Provide the [x, y] coordinate of the cell's center where the given text is located.  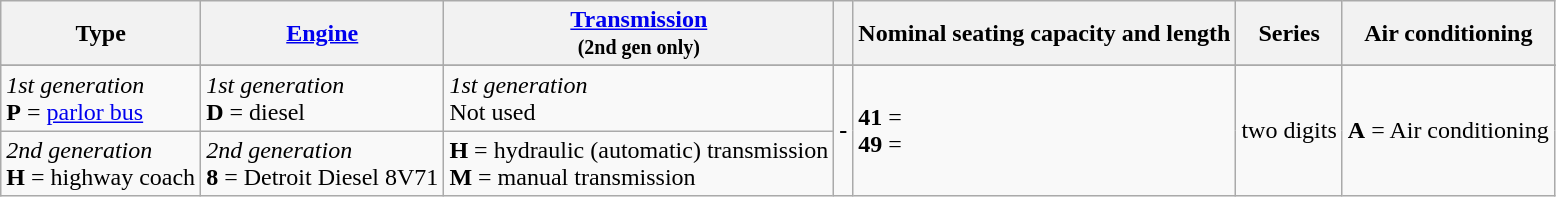
Type [101, 34]
two digits [1289, 131]
Nominal seating capacity and length [1044, 34]
A = Air conditioning [1448, 131]
2nd generationH = highway coach [101, 164]
Engine [322, 34]
Series [1289, 34]
Transmission(2nd gen only) [639, 34]
1st generationNot used [639, 98]
H = hydraulic (automatic) transmissionM = manual transmission [639, 164]
- [844, 131]
1st generationD = diesel [322, 98]
Air conditioning [1448, 34]
1st generationP = parlor bus [101, 98]
2nd generation8 = Detroit Diesel 8V71 [322, 164]
41 = 49 = [1044, 131]
